Find where the given text appears and provide that cell's center as [X, Y] coordinate. 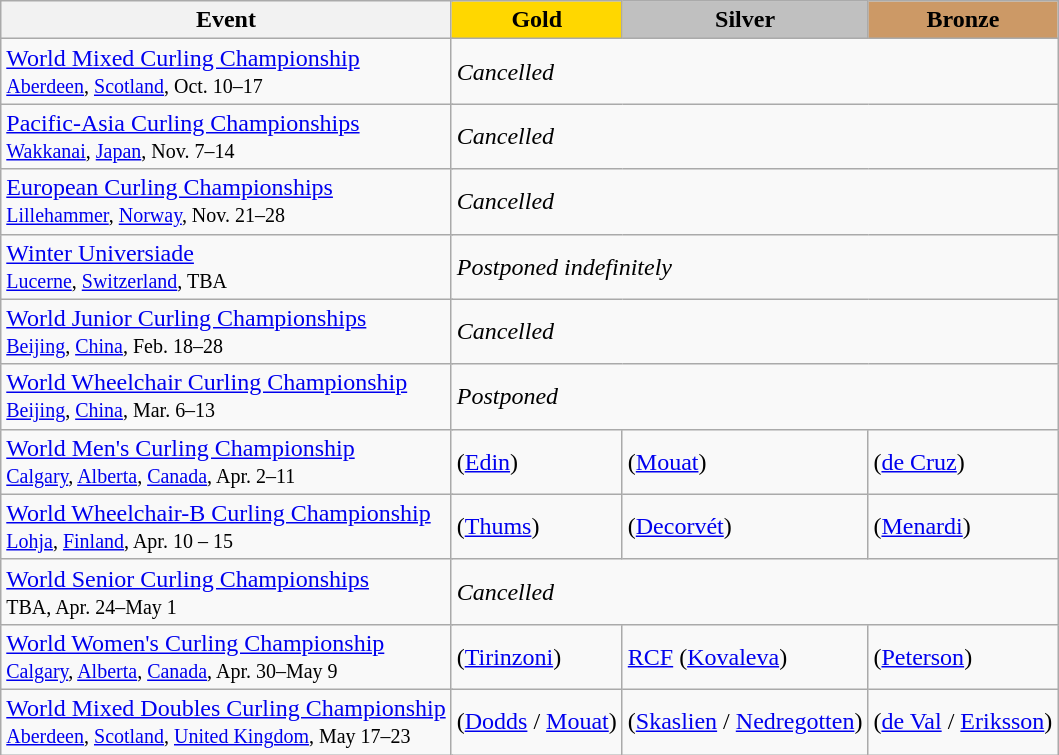
(Menardi) [963, 526]
(Decorvét) [745, 526]
(Skaslien / Nedregotten) [745, 722]
(Edin) [536, 462]
World Senior Curling Championships TBA, Apr. 24–May 1 [226, 592]
(de Val / Eriksson) [963, 722]
Event [226, 20]
(Dodds / Mouat) [536, 722]
(Tirinzoni) [536, 656]
RCF (Kovaleva) [745, 656]
(Thums) [536, 526]
Postponed indefinitely [754, 266]
(Mouat) [745, 462]
Gold [536, 20]
World Wheelchair Curling Championship Beijing, China, Mar. 6–13 [226, 396]
World Junior Curling Championships Beijing, China, Feb. 18–28 [226, 332]
Silver [745, 20]
Bronze [963, 20]
Winter Universiade Lucerne, Switzerland, TBA [226, 266]
World Women's Curling Championship Calgary, Alberta, Canada, Apr. 30–May 9 [226, 656]
World Men's Curling Championship Calgary, Alberta, Canada, Apr. 2–11 [226, 462]
World Mixed Doubles Curling Championship Aberdeen, Scotland, United Kingdom, May 17–23 [226, 722]
(Peterson) [963, 656]
(de Cruz) [963, 462]
European Curling Championships Lillehammer, Norway, Nov. 21–28 [226, 202]
World Wheelchair-B Curling Championship Lohja, Finland, Apr. 10 – 15 [226, 526]
World Mixed Curling Championship Aberdeen, Scotland, Oct. 10–17 [226, 72]
Postponed [754, 396]
Pacific-Asia Curling Championships Wakkanai, Japan, Nov. 7–14 [226, 136]
